Extract the [x, y] coordinate from the center of the cell holding the provided text.  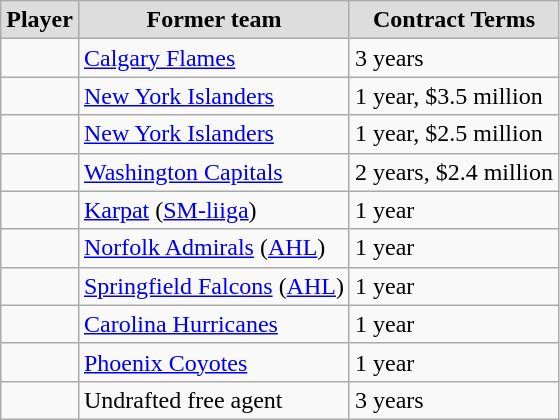
Player [40, 20]
Contract Terms [454, 20]
2 years, $2.4 million [454, 172]
Norfolk Admirals (AHL) [214, 248]
Phoenix Coyotes [214, 362]
Washington Capitals [214, 172]
Calgary Flames [214, 58]
Karpat (SM-liiga) [214, 210]
Carolina Hurricanes [214, 324]
1 year, $2.5 million [454, 134]
Undrafted free agent [214, 400]
Former team [214, 20]
1 year, $3.5 million [454, 96]
Springfield Falcons (AHL) [214, 286]
